Scan for the cell matching the given text and deliver its (x, y) coordinate at center. 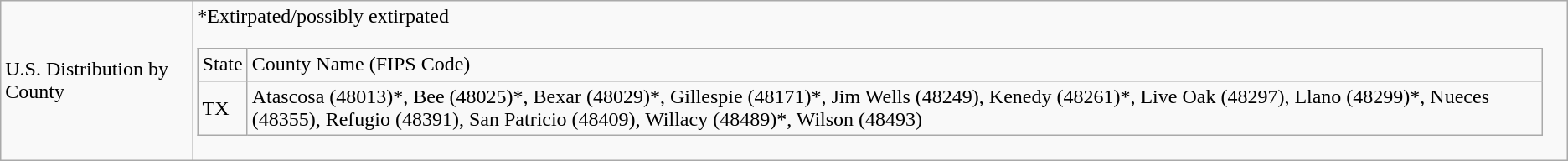
TX (223, 107)
State (223, 65)
U.S. Distribution by County (97, 80)
County Name (FIPS Code) (895, 65)
